Provide the (x, y) coordinate of the cell's center where the given text is located.  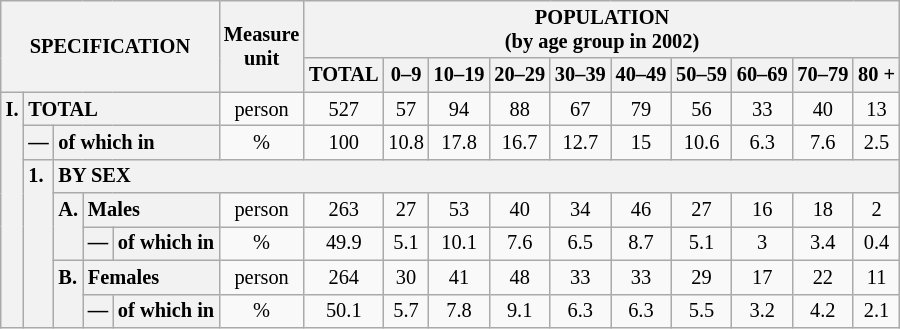
46 (642, 210)
60–69 (762, 75)
5.5 (702, 311)
0–9 (406, 75)
3.2 (762, 311)
Measure unit (262, 46)
7.8 (460, 311)
16 (762, 210)
22 (824, 277)
48 (520, 277)
88 (520, 109)
16.7 (520, 142)
20–29 (520, 75)
3 (762, 243)
70–79 (824, 75)
8.7 (642, 243)
94 (460, 109)
30–39 (580, 75)
13 (876, 109)
6.5 (580, 243)
10.1 (460, 243)
Males (151, 210)
Females (151, 277)
527 (344, 109)
10.8 (406, 142)
18 (824, 210)
10–19 (460, 75)
2.1 (876, 311)
17 (762, 277)
12.7 (580, 142)
11 (876, 277)
100 (344, 142)
34 (580, 210)
29 (702, 277)
17.8 (460, 142)
4.2 (824, 311)
56 (702, 109)
67 (580, 109)
POPULATION (by age group in 2002) (602, 29)
40–49 (642, 75)
9.1 (520, 311)
264 (344, 277)
0.4 (876, 243)
15 (642, 142)
79 (642, 109)
1. (38, 243)
41 (460, 277)
B. (68, 294)
50–59 (702, 75)
3.4 (824, 243)
10.6 (702, 142)
5.7 (406, 311)
49.9 (344, 243)
263 (344, 210)
50.1 (344, 311)
A. (68, 226)
2.5 (876, 142)
80 + (876, 75)
53 (460, 210)
BY SEX (477, 176)
2 (876, 210)
57 (406, 109)
I. (12, 210)
30 (406, 277)
SPECIFICATION (110, 46)
